Detect which cell encompasses the target text, then output its [x, y] center coordinate. 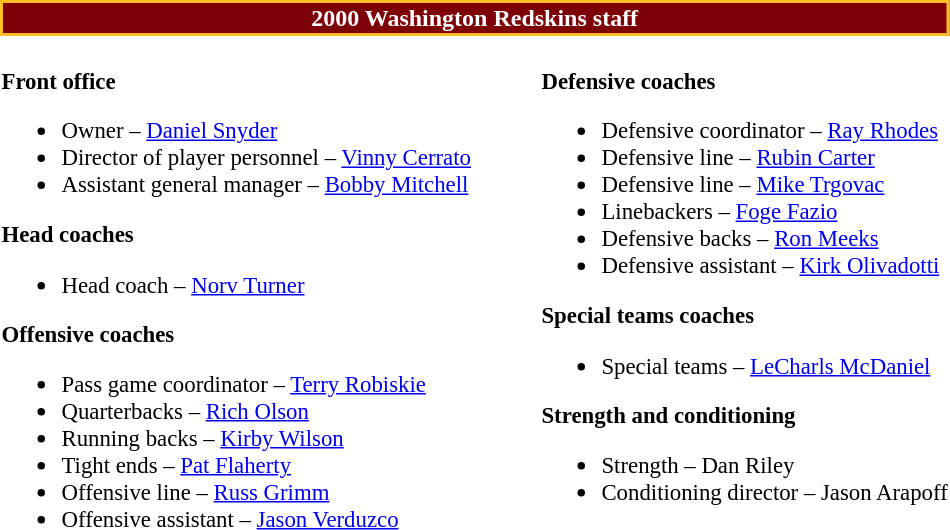
2000 Washington Redskins staff [474, 18]
